Determine the [X, Y] coordinate at the center of the cell enclosing the given text.  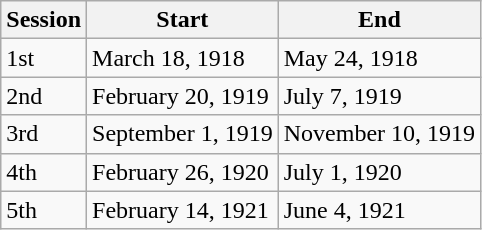
February 26, 1920 [183, 172]
February 14, 1921 [183, 210]
February 20, 1919 [183, 96]
End [379, 20]
September 1, 1919 [183, 134]
2nd [44, 96]
July 1, 1920 [379, 172]
November 10, 1919 [379, 134]
June 4, 1921 [379, 210]
May 24, 1918 [379, 58]
3rd [44, 134]
4th [44, 172]
Start [183, 20]
March 18, 1918 [183, 58]
1st [44, 58]
5th [44, 210]
July 7, 1919 [379, 96]
Session [44, 20]
